Provide the [x, y] coordinate of the cell's center where the given text is located.  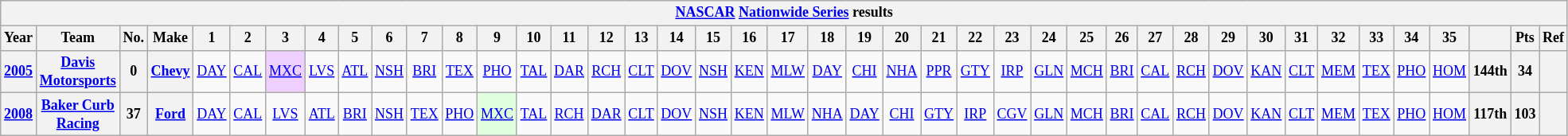
9 [497, 38]
16 [749, 38]
8 [460, 38]
Ford [170, 115]
Ref [1554, 38]
30 [1266, 38]
26 [1122, 38]
22 [975, 38]
CGV [1012, 115]
Chevy [170, 72]
11 [570, 38]
23 [1012, 38]
Davis Motorsports [78, 72]
3 [286, 38]
29 [1228, 38]
144th [1490, 72]
Pts [1525, 38]
20 [902, 38]
7 [424, 38]
35 [1450, 38]
24 [1049, 38]
10 [533, 38]
Make [170, 38]
15 [713, 38]
Baker Curb Racing [78, 115]
21 [939, 38]
25 [1087, 38]
103 [1525, 115]
28 [1192, 38]
2008 [19, 115]
33 [1376, 38]
No. [134, 38]
27 [1156, 38]
NASCAR Nationwide Series results [785, 13]
31 [1302, 38]
2 [248, 38]
0 [134, 72]
12 [607, 38]
37 [134, 115]
Team [78, 38]
1 [212, 38]
6 [390, 38]
2005 [19, 72]
PPR [939, 72]
19 [864, 38]
14 [677, 38]
17 [788, 38]
5 [355, 38]
13 [642, 38]
32 [1339, 38]
Year [19, 38]
117th [1490, 115]
18 [827, 38]
4 [322, 38]
